Output the (x, y) coordinate of the center of the cell containing the given text.  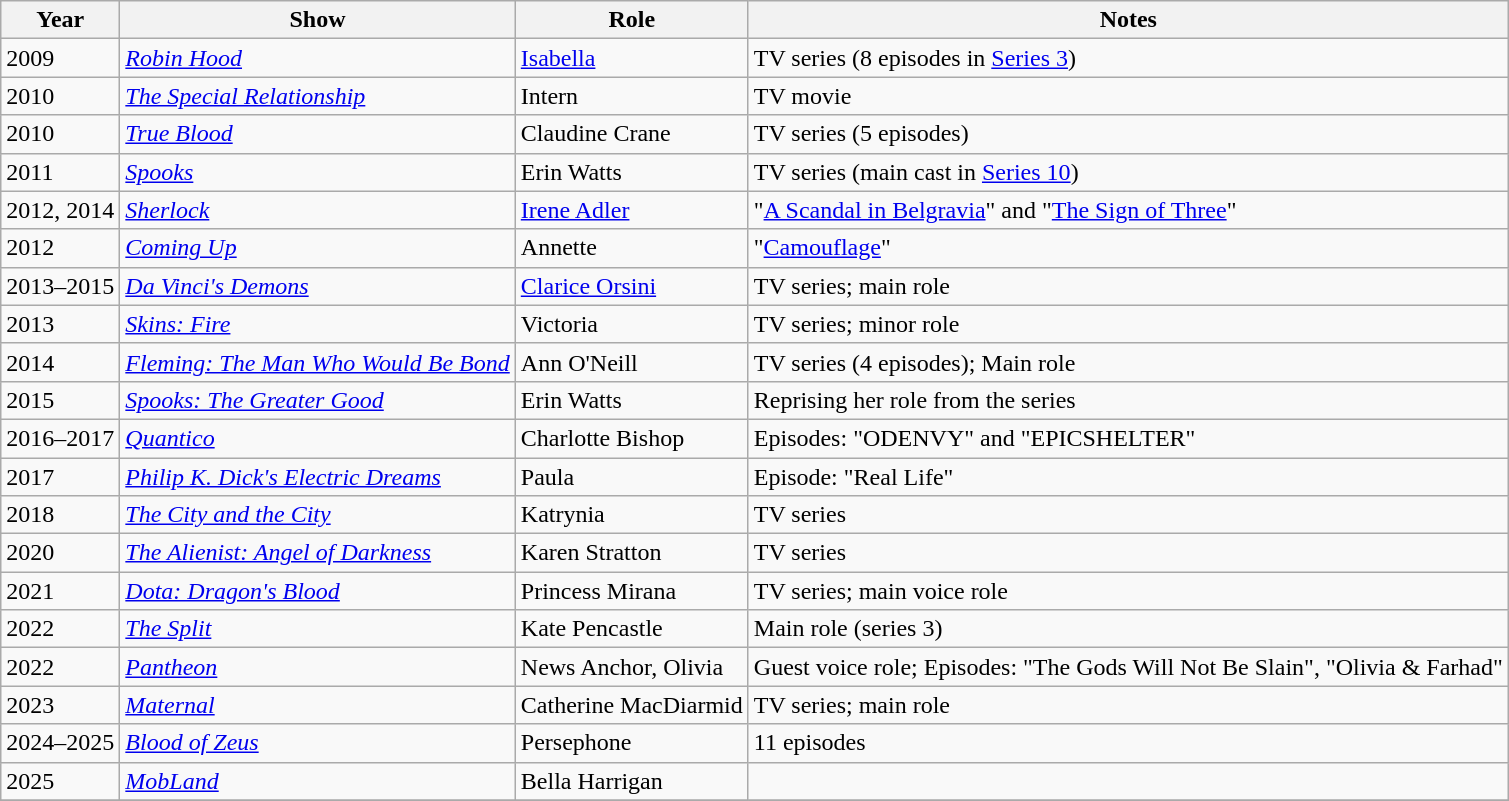
Clarice Orsini (632, 286)
The Special Relationship (318, 96)
2016–2017 (60, 438)
Dota: Dragon's Blood (318, 591)
Year (60, 20)
Philip K. Dick's Electric Dreams (318, 477)
Karen Stratton (632, 553)
Spooks: The Greater Good (318, 400)
The City and the City (318, 515)
11 episodes (1128, 743)
Claudine Crane (632, 134)
TV series (5 episodes) (1128, 134)
2025 (60, 781)
Maternal (318, 705)
2012, 2014 (60, 210)
Main role (series 3) (1128, 629)
Charlotte Bishop (632, 438)
2013 (60, 324)
Katrynia (632, 515)
Notes (1128, 20)
Da Vinci's Demons (318, 286)
Coming Up (318, 248)
The Alienist: Angel of Darkness (318, 553)
Sherlock (318, 210)
2014 (60, 362)
Princess Mirana (632, 591)
Robin Hood (318, 58)
Bella Harrigan (632, 781)
Blood of Zeus (318, 743)
Irene Adler (632, 210)
2017 (60, 477)
The Split (318, 629)
2023 (60, 705)
Pantheon (318, 667)
2020 (60, 553)
2018 (60, 515)
MobLand (318, 781)
"Camouflage" (1128, 248)
TV series (4 episodes); Main role (1128, 362)
2009 (60, 58)
Catherine MacDiarmid (632, 705)
Ann O'Neill (632, 362)
Episode: "Real Life" (1128, 477)
Intern (632, 96)
TV series (8 episodes in Series 3) (1128, 58)
Skins: Fire (318, 324)
Reprising her role from the series (1128, 400)
True Blood (318, 134)
Fleming: The Man Who Would Be Bond (318, 362)
2011 (60, 172)
TV series (main cast in Series 10) (1128, 172)
News Anchor, Olivia (632, 667)
Victoria (632, 324)
Show (318, 20)
Kate Pencastle (632, 629)
Role (632, 20)
TV series; minor role (1128, 324)
Quantico (318, 438)
Episodes: "ODENVY" and "EPICSHELTER" (1128, 438)
2012 (60, 248)
Paula (632, 477)
Isabella (632, 58)
2024–2025 (60, 743)
TV movie (1128, 96)
Persephone (632, 743)
Annette (632, 248)
TV series; main voice role (1128, 591)
Guest voice role; Episodes: "The Gods Will Not Be Slain", "Olivia & Farhad" (1128, 667)
2015 (60, 400)
Spooks (318, 172)
2021 (60, 591)
2013–2015 (60, 286)
"A Scandal in Belgravia" and "The Sign of Three" (1128, 210)
